Locate the cell with the specified text and output its (x, y) center coordinate. 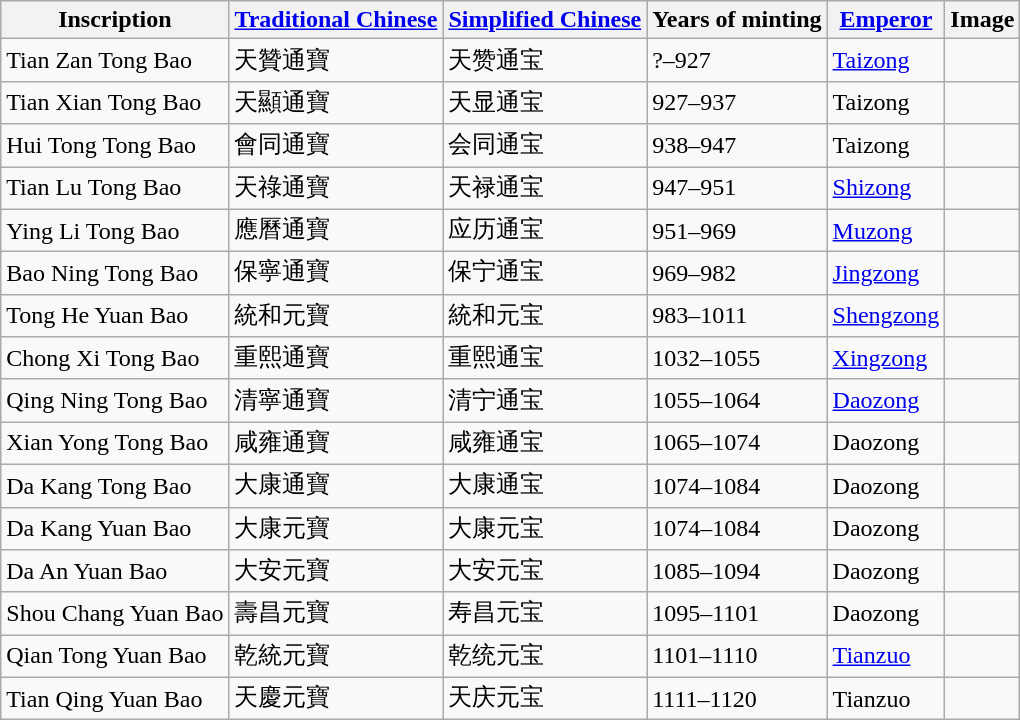
大安元宝 (545, 572)
大康元寶 (336, 528)
應曆通寶 (336, 230)
咸雍通宝 (545, 444)
統和元寶 (336, 316)
应历通宝 (545, 230)
951–969 (737, 230)
大安元寶 (336, 572)
會同通寶 (336, 146)
Da Kang Yuan Bao (115, 528)
天显通宝 (545, 102)
Ying Li Tong Bao (115, 230)
1055–1064 (737, 400)
1085–1094 (737, 572)
保寧通寶 (336, 274)
Emperor (886, 20)
Image (982, 20)
大康通寶 (336, 486)
清宁通宝 (545, 400)
天慶元寶 (336, 698)
Chong Xi Tong Bao (115, 358)
Tian Qing Yuan Bao (115, 698)
Hui Tong Tong Bao (115, 146)
咸雍通寶 (336, 444)
乾统元宝 (545, 656)
清寧通寶 (336, 400)
Shengzong (886, 316)
947–951 (737, 188)
Traditional Chinese (336, 20)
1111–1120 (737, 698)
会同通宝 (545, 146)
重熙通寶 (336, 358)
Tian Lu Tong Bao (115, 188)
天禄通宝 (545, 188)
大康通宝 (545, 486)
Tian Zan Tong Bao (115, 60)
Tian Xian Tong Bao (115, 102)
Inscription (115, 20)
983–1011 (737, 316)
?–927 (737, 60)
天庆元宝 (545, 698)
統和元宝 (545, 316)
Tong He Yuan Bao (115, 316)
Simplified Chinese (545, 20)
1065–1074 (737, 444)
Muzong (886, 230)
1101–1110 (737, 656)
969–982 (737, 274)
乾統元寶 (336, 656)
Years of minting (737, 20)
1032–1055 (737, 358)
重熙通宝 (545, 358)
Da Kang Tong Bao (115, 486)
保宁通宝 (545, 274)
天祿通寶 (336, 188)
927–937 (737, 102)
Da An Yuan Bao (115, 572)
天赞通宝 (545, 60)
Xian Yong Tong Bao (115, 444)
Shou Chang Yuan Bao (115, 614)
1095–1101 (737, 614)
天贊通寶 (336, 60)
壽昌元寶 (336, 614)
Qian Tong Yuan Bao (115, 656)
天顯通寶 (336, 102)
大康元宝 (545, 528)
Bao Ning Tong Bao (115, 274)
Shizong (886, 188)
Xingzong (886, 358)
寿昌元宝 (545, 614)
938–947 (737, 146)
Qing Ning Tong Bao (115, 400)
Jingzong (886, 274)
